Extract the [x, y] coordinate from the center of the cell holding the provided text.  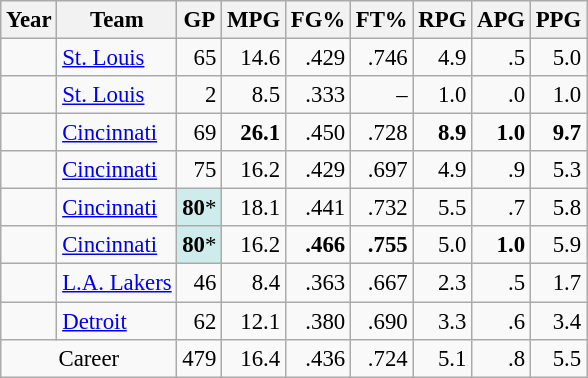
14.6 [254, 58]
.441 [318, 208]
75 [200, 170]
62 [200, 321]
FT% [382, 20]
3.3 [442, 321]
Team [117, 20]
12.1 [254, 321]
.6 [502, 321]
.450 [318, 133]
18.1 [254, 208]
Detroit [117, 321]
– [382, 95]
69 [200, 133]
.436 [318, 358]
2.3 [442, 283]
PPG [558, 20]
.8 [502, 358]
3.4 [558, 321]
16.4 [254, 358]
5.8 [558, 208]
.755 [382, 245]
.9 [502, 170]
.697 [382, 170]
.724 [382, 358]
.466 [318, 245]
26.1 [254, 133]
.667 [382, 283]
65 [200, 58]
L.A. Lakers [117, 283]
.380 [318, 321]
RPG [442, 20]
GP [200, 20]
.746 [382, 58]
2 [200, 95]
MPG [254, 20]
5.9 [558, 245]
8.4 [254, 283]
Career [89, 358]
1.7 [558, 283]
.363 [318, 283]
46 [200, 283]
8.5 [254, 95]
479 [200, 358]
9.7 [558, 133]
8.9 [442, 133]
5.1 [442, 358]
.7 [502, 208]
Year [29, 20]
APG [502, 20]
.690 [382, 321]
5.3 [558, 170]
.732 [382, 208]
FG% [318, 20]
.333 [318, 95]
.728 [382, 133]
.0 [502, 95]
